Find where the given text appears and provide that cell's center as [X, Y] coordinate. 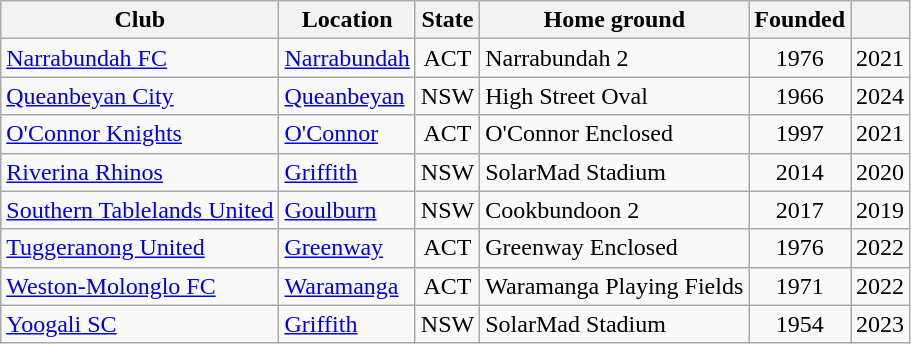
Narrabundah 2 [614, 58]
Greenway [347, 248]
Yoogali SC [140, 324]
1954 [800, 324]
Founded [800, 20]
1997 [800, 134]
2023 [880, 324]
Waramanga Playing Fields [614, 286]
Home ground [614, 20]
High Street Oval [614, 96]
Location [347, 20]
O'Connor [347, 134]
Southern Tablelands United [140, 210]
1966 [800, 96]
2020 [880, 172]
O'Connor Enclosed [614, 134]
Waramanga [347, 286]
1971 [800, 286]
Narrabundah [347, 58]
Greenway Enclosed [614, 248]
Weston-Molonglo FC [140, 286]
Tuggeranong United [140, 248]
O'Connor Knights [140, 134]
Narrabundah FC [140, 58]
Queanbeyan [347, 96]
Club [140, 20]
State [447, 20]
2024 [880, 96]
Queanbeyan City [140, 96]
Riverina Rhinos [140, 172]
2014 [800, 172]
2017 [800, 210]
Cookbundoon 2 [614, 210]
Goulburn [347, 210]
2019 [880, 210]
